Pinpoint the cell where the given text exists, returning its [X, Y] midpoint coordinate. 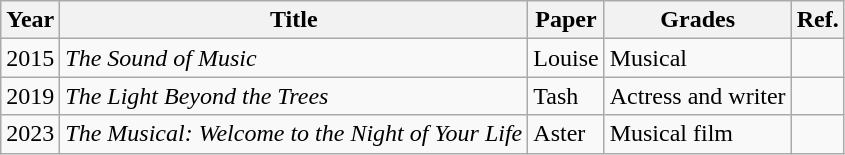
Grades [698, 20]
Title [294, 20]
Paper [566, 20]
Musical film [698, 134]
The Sound of Music [294, 58]
2015 [30, 58]
Ref. [818, 20]
2023 [30, 134]
Tash [566, 96]
Musical [698, 58]
Year [30, 20]
The Light Beyond the Trees [294, 96]
2019 [30, 96]
Actress and writer [698, 96]
The Musical: Welcome to the Night of Your Life [294, 134]
Aster [566, 134]
Louise [566, 58]
